Extract the [X, Y] coordinate from the center of the cell holding the provided text.  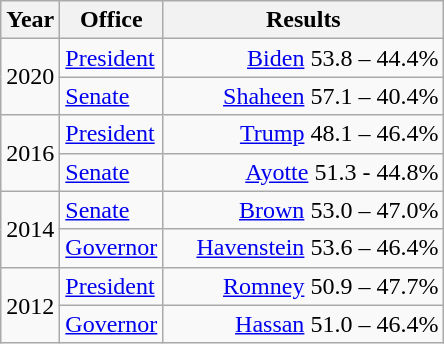
2014 [30, 229]
2020 [30, 77]
Results [304, 20]
Shaheen 57.1 – 40.4% [304, 96]
Biden 53.8 – 44.4% [304, 58]
Hassan 51.0 – 46.4% [304, 324]
Office [112, 20]
2016 [30, 153]
Ayotte 51.3 - 44.8% [304, 172]
Havenstein 53.6 – 46.4% [304, 248]
2012 [30, 305]
Year [30, 20]
Brown 53.0 – 47.0% [304, 210]
Romney 50.9 – 47.7% [304, 286]
Trump 48.1 – 46.4% [304, 134]
